Pinpoint the cell where the given text exists, returning its (X, Y) midpoint coordinate. 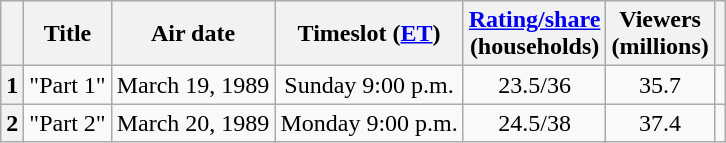
2 (12, 123)
Viewers(millions) (660, 34)
Rating/share(households) (534, 34)
24.5/38 (534, 123)
23.5/36 (534, 85)
Title (68, 34)
35.7 (660, 85)
Sunday 9:00 p.m. (369, 85)
37.4 (660, 123)
March 19, 1989 (193, 85)
Timeslot (ET) (369, 34)
"Part 2" (68, 123)
1 (12, 85)
March 20, 1989 (193, 123)
Air date (193, 34)
Monday 9:00 p.m. (369, 123)
"Part 1" (68, 85)
